Capture the cell that displays the provided text and extract its [x, y] central coordinate. 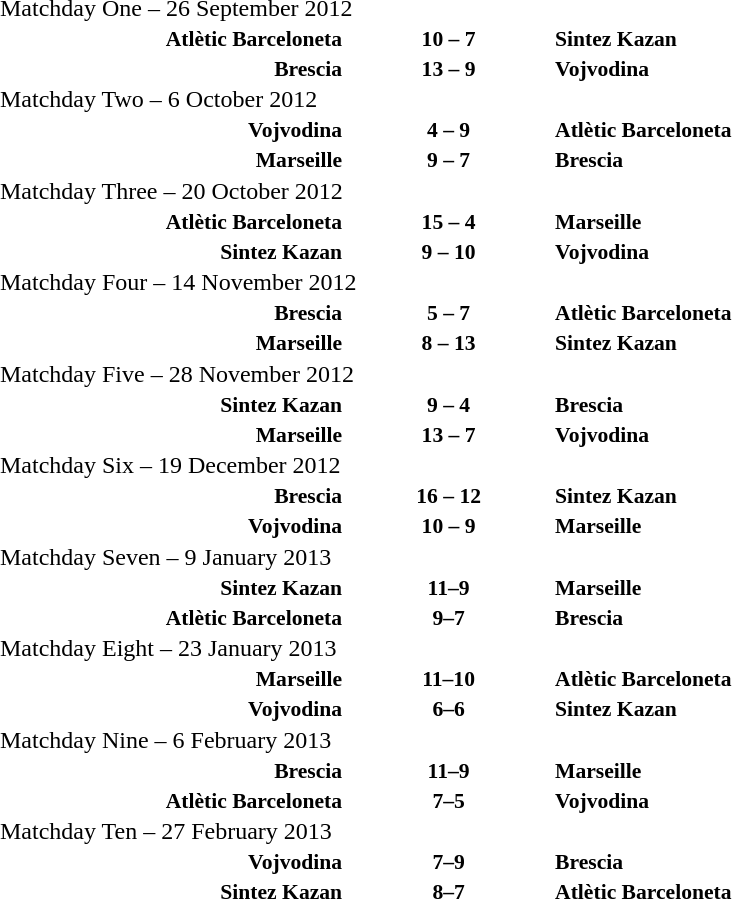
10 – 7 [448, 38]
7–9 [448, 862]
13 – 9 [448, 68]
7–5 [448, 800]
9 – 7 [448, 160]
9–7 [448, 618]
8 – 13 [448, 343]
9 – 4 [448, 404]
11–10 [448, 679]
10 – 9 [448, 526]
6–6 [448, 709]
4 – 9 [448, 130]
16 – 12 [448, 496]
15 – 4 [448, 222]
5 – 7 [448, 313]
13 – 7 [448, 434]
9 – 10 [448, 252]
